Detect which cell encompasses the target text, then output its [X, Y] center coordinate. 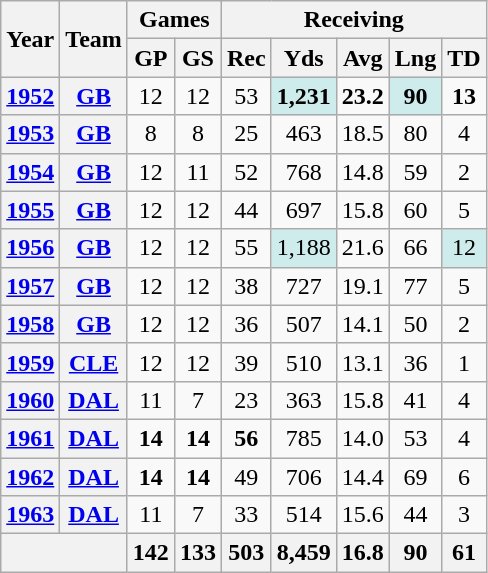
33 [246, 515]
1960 [30, 400]
1953 [30, 134]
1961 [30, 438]
768 [304, 172]
Team [94, 39]
25 [246, 134]
52 [246, 172]
14.8 [362, 172]
6 [464, 477]
61 [464, 553]
14.0 [362, 438]
463 [304, 134]
23.2 [362, 96]
514 [304, 515]
16.8 [362, 553]
1,188 [304, 248]
56 [246, 438]
142 [150, 553]
GP [150, 58]
39 [246, 362]
8,459 [304, 553]
1959 [30, 362]
55 [246, 248]
14.4 [362, 477]
49 [246, 477]
706 [304, 477]
60 [415, 210]
697 [304, 210]
Rec [246, 58]
59 [415, 172]
1958 [30, 324]
GS [198, 58]
363 [304, 400]
3 [464, 515]
1 [464, 362]
510 [304, 362]
38 [246, 286]
1957 [30, 286]
CLE [94, 362]
13 [464, 96]
1956 [30, 248]
507 [304, 324]
18.5 [362, 134]
19.1 [362, 286]
Lng [415, 58]
41 [415, 400]
Yds [304, 58]
TD [464, 58]
1962 [30, 477]
80 [415, 134]
66 [415, 248]
Games [174, 20]
503 [246, 553]
23 [246, 400]
50 [415, 324]
Avg [362, 58]
133 [198, 553]
14.1 [362, 324]
13.1 [362, 362]
1,231 [304, 96]
1954 [30, 172]
21.6 [362, 248]
1955 [30, 210]
Receiving [354, 20]
Year [30, 39]
1963 [30, 515]
1952 [30, 96]
785 [304, 438]
15.6 [362, 515]
727 [304, 286]
77 [415, 286]
69 [415, 477]
